From the cell containing the given text, extract its center point as [X, Y] coordinate. 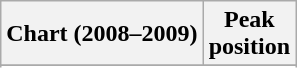
Peakposition [249, 34]
Chart (2008–2009) [102, 34]
